From the cell containing the given text, extract its center point as (X, Y) coordinate. 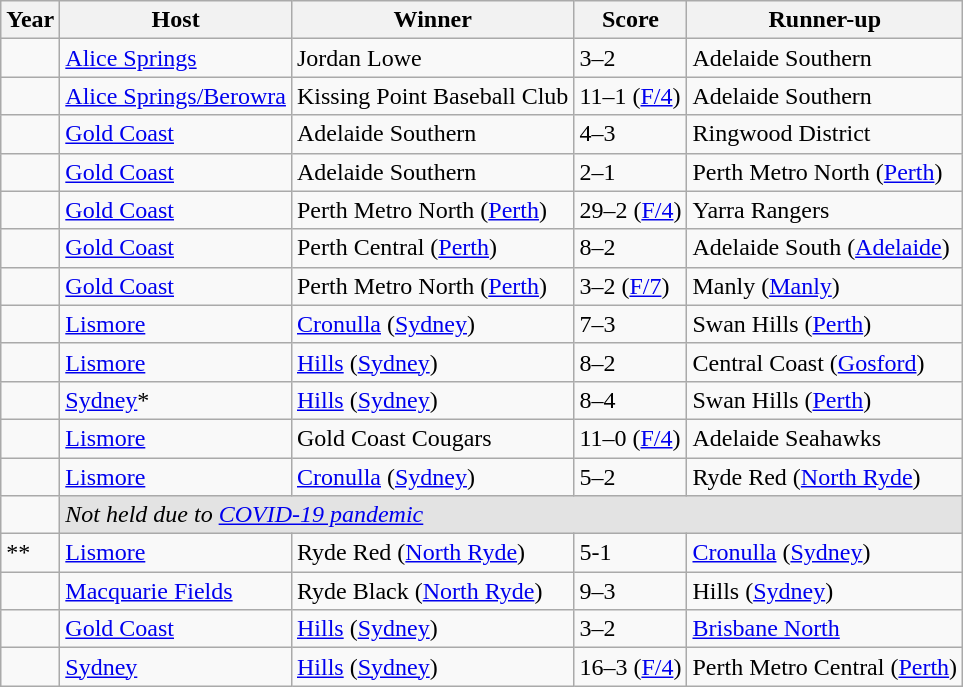
Runner-up (825, 20)
Sydney* (176, 400)
Not held due to COVID-19 pandemic (512, 515)
Gold Coast Cougars (432, 438)
Alice Springs/Berowra (176, 96)
Ringwood District (825, 134)
2–1 (630, 172)
29–2 (F/4) (630, 210)
Host (176, 20)
Manly (Manly) (825, 286)
7–3 (630, 324)
Year (30, 20)
Perth Central (Perth) (432, 248)
4–3 (630, 134)
11–1 (F/4) (630, 96)
Brisbane North (825, 629)
5-1 (630, 553)
Ryde Black (North Ryde) (432, 591)
5–2 (630, 477)
Score (630, 20)
Kissing Point Baseball Club (432, 96)
Alice Springs (176, 58)
Adelaide South (Adelaide) (825, 248)
Adelaide Seahawks (825, 438)
3–2 (F/7) (630, 286)
Jordan Lowe (432, 58)
Yarra Rangers (825, 210)
9–3 (630, 591)
Central Coast (Gosford) (825, 362)
8–4 (630, 400)
Winner (432, 20)
Sydney (176, 667)
Macquarie Fields (176, 591)
Perth Metro Central (Perth) (825, 667)
16–3 (F/4) (630, 667)
** (30, 553)
11–0 (F/4) (630, 438)
